Return the [x, y] coordinate for the center point of the cell that contains the specified text.  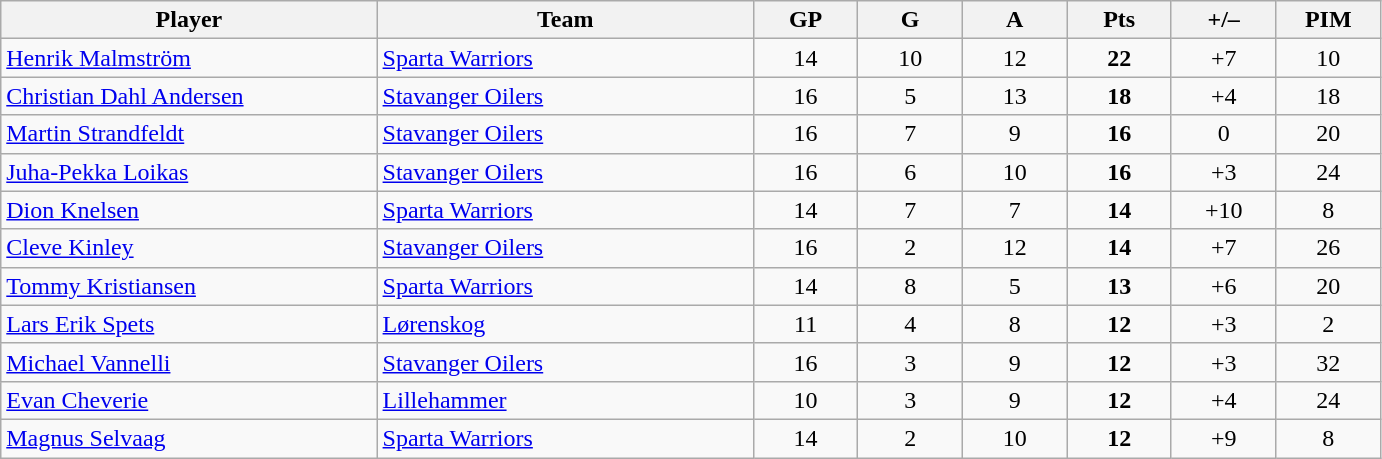
Cleve Kinley [189, 248]
+9 [1224, 438]
Lillehammer [565, 400]
22 [1120, 58]
Magnus Selvaag [189, 438]
Tommy Kristiansen [189, 286]
11 [806, 324]
Pts [1120, 20]
Martin Strandfeldt [189, 134]
+10 [1224, 210]
Henrik Malmström [189, 58]
Juha-Pekka Loikas [189, 172]
0 [1224, 134]
Michael Vannelli [189, 362]
+6 [1224, 286]
32 [1328, 362]
Christian Dahl Andersen [189, 96]
Player [189, 20]
26 [1328, 248]
G [910, 20]
Evan Cheverie [189, 400]
+/– [1224, 20]
A [1014, 20]
Dion Knelsen [189, 210]
6 [910, 172]
Team [565, 20]
GP [806, 20]
Lørenskog [565, 324]
4 [910, 324]
Lars Erik Spets [189, 324]
PIM [1328, 20]
